Detect which cell encompasses the target text, then output its (x, y) center coordinate. 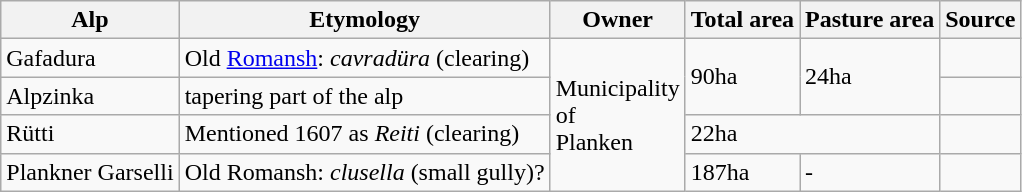
90ha (742, 77)
tapering part of the alp (364, 96)
Old Romansh: clusella (small gully)? (364, 172)
Mentioned 1607 as Reiti (clearing) (364, 134)
- (870, 172)
Alpzinka (90, 96)
MunicipalityofPlanken (618, 115)
Source (980, 20)
24ha (870, 77)
Gafadura (90, 58)
22ha (812, 134)
Old Romansh: cavradüra (clearing) (364, 58)
Pasture area (870, 20)
Owner (618, 20)
Total area (742, 20)
Etymology (364, 20)
187ha (742, 172)
Alp (90, 20)
Plankner Garselli (90, 172)
Rütti (90, 134)
